From the cell containing the given text, extract its center point as [X, Y] coordinate. 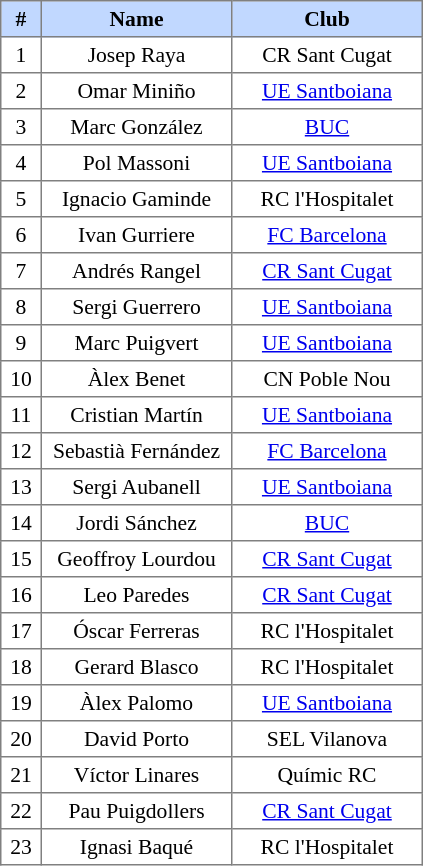
# [21, 19]
9 [21, 343]
Marc González [136, 127]
Óscar Ferreras [136, 631]
Sebastià Fernández [136, 451]
Josep Raya [136, 55]
SEL Vilanova [327, 739]
22 [21, 811]
CN Poble Nou [327, 379]
Sergi Guerrero [136, 307]
Leo Paredes [136, 595]
Ivan Gurriere [136, 235]
Àlex Palomo [136, 703]
Gerard Blasco [136, 667]
18 [21, 667]
Marc Puigvert [136, 343]
21 [21, 775]
Omar Miniño [136, 91]
10 [21, 379]
Químic RC [327, 775]
Jordi Sánchez [136, 523]
Pol Massoni [136, 163]
11 [21, 415]
Víctor Linares [136, 775]
3 [21, 127]
6 [21, 235]
Geoffroy Lourdou [136, 559]
20 [21, 739]
Ignacio Gaminde [136, 199]
23 [21, 847]
12 [21, 451]
Andrés Rangel [136, 271]
16 [21, 595]
Cristian Martín [136, 415]
17 [21, 631]
15 [21, 559]
7 [21, 271]
Name [136, 19]
Pau Puigdollers [136, 811]
2 [21, 91]
8 [21, 307]
4 [21, 163]
Sergi Aubanell [136, 487]
5 [21, 199]
Ignasi Baqué [136, 847]
Àlex Benet [136, 379]
Club [327, 19]
1 [21, 55]
19 [21, 703]
14 [21, 523]
David Porto [136, 739]
13 [21, 487]
